Scan for the cell matching the given text and deliver its (X, Y) coordinate at center. 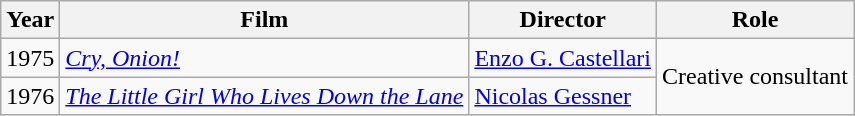
Nicolas Gessner (563, 96)
1976 (30, 96)
Creative consultant (756, 77)
Role (756, 20)
1975 (30, 58)
Enzo G. Castellari (563, 58)
Year (30, 20)
Director (563, 20)
Film (264, 20)
The Little Girl Who Lives Down the Lane (264, 96)
Cry, Onion! (264, 58)
